Output the [x, y] coordinate of the center of the cell containing the given text.  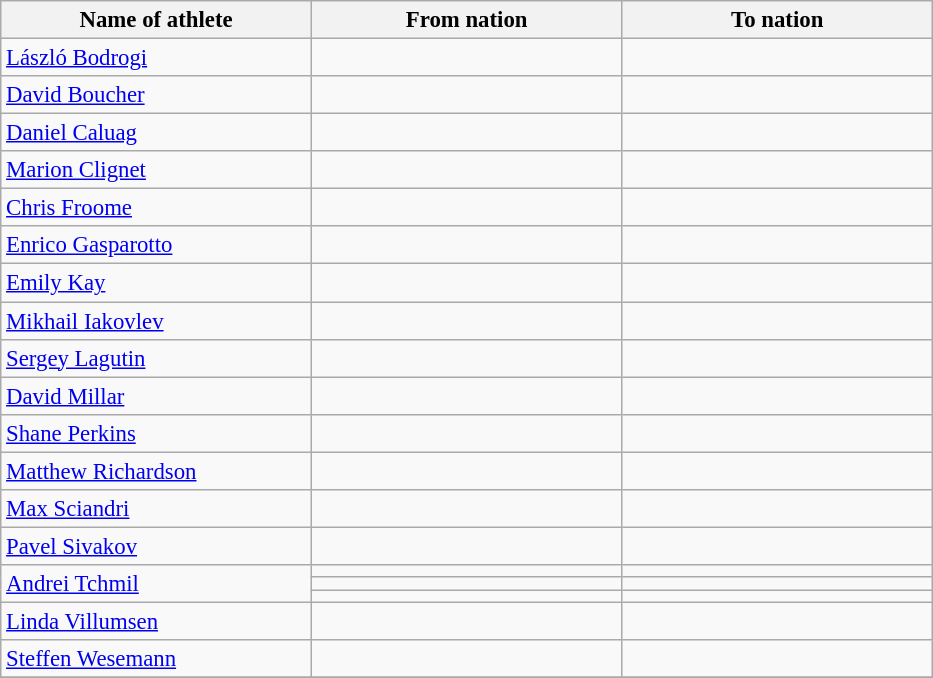
Name of athlete [156, 20]
Andrei Tchmil [156, 584]
Steffen Wesemann [156, 659]
Linda Villumsen [156, 621]
Daniel Caluag [156, 133]
Chris Froome [156, 208]
Max Sciandri [156, 509]
László Bodrogi [156, 58]
Mikhail Iakovlev [156, 321]
From nation [466, 20]
To nation [778, 20]
Sergey Lagutin [156, 358]
Enrico Gasparotto [156, 245]
Marion Clignet [156, 170]
Shane Perkins [156, 433]
David Millar [156, 396]
Matthew Richardson [156, 471]
Pavel Sivakov [156, 546]
David Boucher [156, 95]
Emily Kay [156, 283]
